Detect which cell encompasses the target text, then output its (x, y) center coordinate. 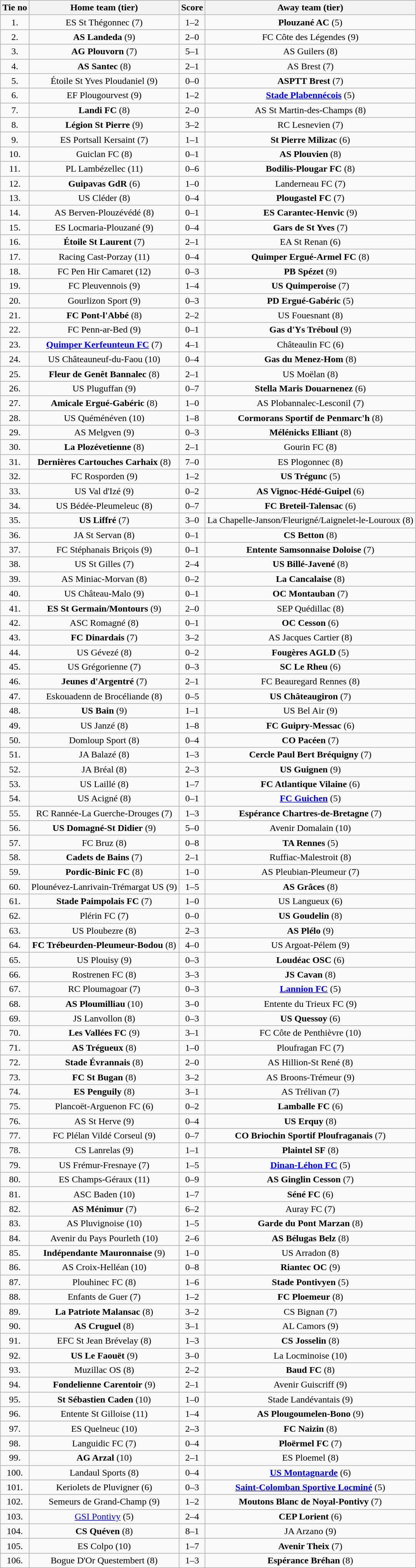
0–5 (192, 696)
Plérin FC (7) (104, 916)
RC Ploumagoar (7) (104, 989)
23. (15, 344)
RC Lesnevien (7) (311, 125)
81. (15, 1194)
AS Hillion-St René (8) (311, 1062)
17. (15, 257)
83. (15, 1224)
106. (15, 1560)
69. (15, 1018)
Auray FC (7) (311, 1209)
US Bel Air (9) (311, 711)
57. (15, 843)
US Grégorienne (7) (104, 667)
PD Ergué-Gabéric (5) (311, 301)
22. (15, 330)
16. (15, 242)
27. (15, 403)
FC Pont-l'Abbé (8) (104, 315)
Muzillac OS (8) (104, 1370)
FC St Bugan (8) (104, 1077)
Away team (tier) (311, 8)
SEP Quédillac (8) (311, 608)
Bodilis-Plougar FC (8) (311, 169)
US Acigné (8) (104, 799)
15. (15, 227)
Stade Pontivyen (5) (311, 1282)
ES Carantec-Henvic (9) (311, 213)
La Cancalaise (8) (311, 579)
5–1 (192, 52)
Fondelienne Carentoir (9) (104, 1385)
OC Montauban (7) (311, 593)
Stella Maris Douarnenez (6) (311, 388)
ES Locmaria-Plouzané (9) (104, 227)
US Quimperoise (7) (311, 286)
29. (15, 433)
42. (15, 623)
CS Lanrelas (9) (104, 1150)
AS Trélivan (7) (311, 1092)
49. (15, 725)
61. (15, 901)
60. (15, 886)
AS Bélugas Belz (8) (311, 1238)
Stade Landévantais (9) (311, 1399)
Fougères AGLD (5) (311, 652)
6–2 (192, 1209)
105. (15, 1546)
Avenir Guiscriff (9) (311, 1385)
75. (15, 1106)
RC Rannée-La Guerche-Drouges (7) (104, 813)
Guiclan FC (8) (104, 154)
FC Bruz (8) (104, 843)
Avenir du Pays Pourleth (10) (104, 1238)
103. (15, 1516)
Stade Plabennécois (5) (311, 95)
1. (15, 22)
FC Côte des Légendes (9) (311, 37)
AS Plougoumelen-Bono (9) (311, 1414)
US Guignen (9) (311, 769)
US Laillé (8) (104, 784)
3–3 (192, 975)
Amicale Ergué-Gabéric (8) (104, 403)
AS Croix-Helléan (10) (104, 1267)
US Le Faouët (9) (104, 1355)
US Bain (9) (104, 711)
Espérance Chartres-de-Bretagne (7) (311, 813)
AS Miniac-Morvan (8) (104, 579)
Quimper Kerfeunteun FC (7) (104, 344)
US Quessoy (6) (311, 1018)
CO Briochin Sportif Ploufraganais (7) (311, 1136)
Domloup Sport (8) (104, 740)
89. (15, 1311)
30. (15, 447)
Score (192, 8)
47. (15, 696)
71. (15, 1048)
OC Cesson (6) (311, 623)
US Erquy (8) (311, 1121)
5. (15, 81)
AS Trégueux (8) (104, 1048)
74. (15, 1092)
AS Ginglin Cesson (7) (311, 1180)
Bogue D'Or Questembert (8) (104, 1560)
94. (15, 1385)
ES Quelneuc (10) (104, 1429)
ES Colpo (10) (104, 1546)
Racing Cast-Porzay (11) (104, 257)
41. (15, 608)
21. (15, 315)
Enfants de Guer (7) (104, 1297)
59. (15, 872)
70. (15, 1033)
FC Penn-ar-Bed (9) (104, 330)
100. (15, 1473)
Dernières Cartouches Carhaix (8) (104, 462)
46. (15, 682)
Ruffiac-Malestroit (8) (311, 857)
ASC Baden (10) (104, 1194)
US Liffré (7) (104, 520)
La Plozévetienne (8) (104, 447)
FC Côte de Penthièvre (10) (311, 1033)
ES Portsall Kersaint (7) (104, 139)
Avenir Domalain (10) (311, 828)
Cormorans Sportif de Penmarc'h (8) (311, 418)
Espérance Bréhan (8) (311, 1560)
58. (15, 857)
48. (15, 711)
66. (15, 975)
AS Grâces (8) (311, 886)
102. (15, 1502)
4–1 (192, 344)
43. (15, 637)
8–1 (192, 1531)
Riantec OC (9) (311, 1267)
Entente St Gilloise (11) (104, 1414)
La Locminoise (10) (311, 1355)
AS St Martin-des-Champs (8) (311, 110)
7–0 (192, 462)
FC Breteil-Talensac (6) (311, 506)
Moutons Blanc de Noyal-Pontivy (7) (311, 1502)
AS Santec (8) (104, 66)
Gas d'Ys Tréboul (9) (311, 330)
PB Spézet (9) (311, 271)
Rostrenen FC (8) (104, 975)
La Chapelle-Janson/Fleurigné/Laignelet-le-Louroux (8) (311, 520)
US Janzé (8) (104, 725)
20. (15, 301)
US Val d'Izé (9) (104, 491)
US Quéménéven (10) (104, 418)
US Moëlan (8) (311, 374)
FC Beauregard Rennes (8) (311, 682)
91. (15, 1341)
AS Plouvien (8) (311, 154)
67. (15, 989)
Eskouadenn de Brocéliande (8) (104, 696)
7. (15, 110)
19. (15, 286)
GSI Pontivy (5) (104, 1516)
FC Guichen (5) (311, 799)
AS Cruguel (8) (104, 1326)
63. (15, 931)
Landaul Sports (8) (104, 1473)
US Ploubezre (8) (104, 931)
68. (15, 1004)
88. (15, 1297)
FC Guipry-Messac (6) (311, 725)
PL Lambézellec (11) (104, 169)
32. (15, 476)
56. (15, 828)
US Frémur-Fresnaye (7) (104, 1165)
35. (15, 520)
13. (15, 198)
AS Guilers (8) (311, 52)
Entente du Trieux FC (9) (311, 1004)
92. (15, 1355)
AS Ploumilliau (10) (104, 1004)
33. (15, 491)
Plancoët-Arguenon FC (6) (104, 1106)
Loudéac OSC (6) (311, 960)
Pordic-Binic FC (8) (104, 872)
Plounévez-Lanrivain-Trémargat US (9) (104, 886)
FC Atlantique Vilaine (6) (311, 784)
CO Pacéen (7) (311, 740)
AS Berven-Plouzévédé (8) (104, 213)
25. (15, 374)
US Fouesnant (8) (311, 315)
Mélénicks Elliant (8) (311, 433)
FC Pen Hir Camaret (12) (104, 271)
2–6 (192, 1238)
24. (15, 359)
Gourlizon Sport (9) (104, 301)
3. (15, 52)
FC Stéphanais Briçois (9) (104, 550)
US Domagné-St Didier (9) (104, 828)
FC Trébeurden-Pleumeur-Bodou (8) (104, 945)
Fleur de Genêt Bannalec (8) (104, 374)
ES Ploemel (8) (311, 1458)
US St Gilles (7) (104, 564)
US Billé-Javené (8) (311, 564)
28. (15, 418)
AS Pluvignoise (10) (104, 1224)
Stade Paimpolais FC (7) (104, 901)
26. (15, 388)
AG Arzal (10) (104, 1458)
Garde du Pont Marzan (8) (311, 1224)
11. (15, 169)
TA Rennes (5) (311, 843)
US Goudelin (8) (311, 916)
0–9 (192, 1180)
Guipavas GdR (6) (104, 184)
Entente Samsonnaise Doloise (7) (311, 550)
8. (15, 125)
9. (15, 139)
Cadets de Bains (7) (104, 857)
95. (15, 1399)
La Patriote Malansac (8) (104, 1311)
US Château-Malo (9) (104, 593)
Semeurs de Grand-Champ (9) (104, 1502)
1–6 (192, 1282)
Avenir Theix (7) (311, 1546)
St Sébastien Caden (10) (104, 1399)
55. (15, 813)
CS Josselin (8) (311, 1341)
12. (15, 184)
US Bédée-Pleumeleuc (8) (104, 506)
FC Ploemeur (8) (311, 1297)
73. (15, 1077)
2. (15, 37)
101. (15, 1487)
EF Plougourvest (9) (104, 95)
AS Ménimur (7) (104, 1209)
5–0 (192, 828)
104. (15, 1531)
ES St Germain/Montours (9) (104, 608)
Dinan-Léhon FC (5) (311, 1165)
US Trégunc (5) (311, 476)
ES St Thégonnec (7) (104, 22)
51. (15, 755)
CS Betton (8) (311, 535)
Tie no (15, 8)
US Gévezé (8) (104, 652)
CS Bignan (7) (311, 1311)
86. (15, 1267)
84. (15, 1238)
CEP Lorient (6) (311, 1516)
Légion St Pierre (9) (104, 125)
Keriolets de Pluvigner (6) (104, 1487)
44. (15, 652)
Les Vallées FC (9) (104, 1033)
ES Champs-Géraux (11) (104, 1180)
AS Melgven (9) (104, 433)
US Argoat-Pélem (9) (311, 945)
AS Vignoc-Hédé-Guipel (6) (311, 491)
JS Cavan (8) (311, 975)
0–6 (192, 169)
96. (15, 1414)
ASC Romagné (8) (104, 623)
JA Arzano (9) (311, 1531)
79. (15, 1165)
Saint-Colomban Sportive Locminé (5) (311, 1487)
AS Pleubian-Pleumeur (7) (311, 872)
AS Landeda (9) (104, 37)
US Cléder (8) (104, 198)
Ploërmel FC (7) (311, 1443)
Home team (tier) (104, 8)
62. (15, 916)
77. (15, 1136)
72. (15, 1062)
4. (15, 66)
EFC St Jean Brévelay (8) (104, 1341)
18. (15, 271)
US Plouisy (9) (104, 960)
Gas du Menez-Hom (8) (311, 359)
Plaintel SF (8) (311, 1150)
Gourin FC (8) (311, 447)
US Arradon (8) (311, 1253)
FC Pleuvennois (9) (104, 286)
JS Lanvollon (8) (104, 1018)
ES Penguily (8) (104, 1092)
Cercle Paul Bert Bréquigny (7) (311, 755)
Ploufragan FC (7) (311, 1048)
54. (15, 799)
37. (15, 550)
34. (15, 506)
ASPTT Brest (7) (311, 81)
St Pierre Milizac (6) (311, 139)
45. (15, 667)
AS Plélo (9) (311, 931)
US Langueux (6) (311, 901)
50. (15, 740)
53. (15, 784)
SC Le Rheu (6) (311, 667)
AS Brest (7) (311, 66)
Plouhinec FC (8) (104, 1282)
97. (15, 1429)
10. (15, 154)
Lannion FC (5) (311, 989)
AG Plouvorn (7) (104, 52)
93. (15, 1370)
4–0 (192, 945)
AS Jacques Cartier (8) (311, 637)
Quimper Ergué-Armel FC (8) (311, 257)
82. (15, 1209)
Landi FC (8) (104, 110)
Plougastel FC (7) (311, 198)
Baud FC (8) (311, 1370)
US Châteauneuf-du-Faou (10) (104, 359)
99. (15, 1458)
AS Plobannalec-Lesconil (7) (311, 403)
US Pluguffan (9) (104, 388)
90. (15, 1326)
Stade Évrannais (8) (104, 1062)
98. (15, 1443)
Séné FC (6) (311, 1194)
6. (15, 95)
40. (15, 593)
14. (15, 213)
AL Camors (9) (311, 1326)
AS St Herve (9) (104, 1121)
65. (15, 960)
39. (15, 579)
31. (15, 462)
Languidic FC (7) (104, 1443)
Étoile St Yves Ploudaniel (9) (104, 81)
Indépendante Mauronnaise (9) (104, 1253)
ES Plogonnec (8) (311, 462)
80. (15, 1180)
Châteaulin FC (6) (311, 344)
US Montagnarde (6) (311, 1473)
64. (15, 945)
FC Dinardais (7) (104, 637)
Gars de St Yves (7) (311, 227)
EA St Renan (6) (311, 242)
FC Plélan Vildé Corseul (9) (104, 1136)
CS Quéven (8) (104, 1531)
Landerneau FC (7) (311, 184)
FC Rosporden (9) (104, 476)
US Châteaugiron (7) (311, 696)
76. (15, 1121)
78. (15, 1150)
JA Bréal (8) (104, 769)
JA St Servan (8) (104, 535)
36. (15, 535)
Lamballe FC (6) (311, 1106)
38. (15, 564)
JA Balazé (8) (104, 755)
Étoile St Laurent (7) (104, 242)
Plouzané AC (5) (311, 22)
FC Naizin (8) (311, 1429)
87. (15, 1282)
52. (15, 769)
AS Broons-Trémeur (9) (311, 1077)
85. (15, 1253)
Jeunes d'Argentré (7) (104, 682)
